Search for the cell housing the specified text and yield its [x, y] center coordinate. 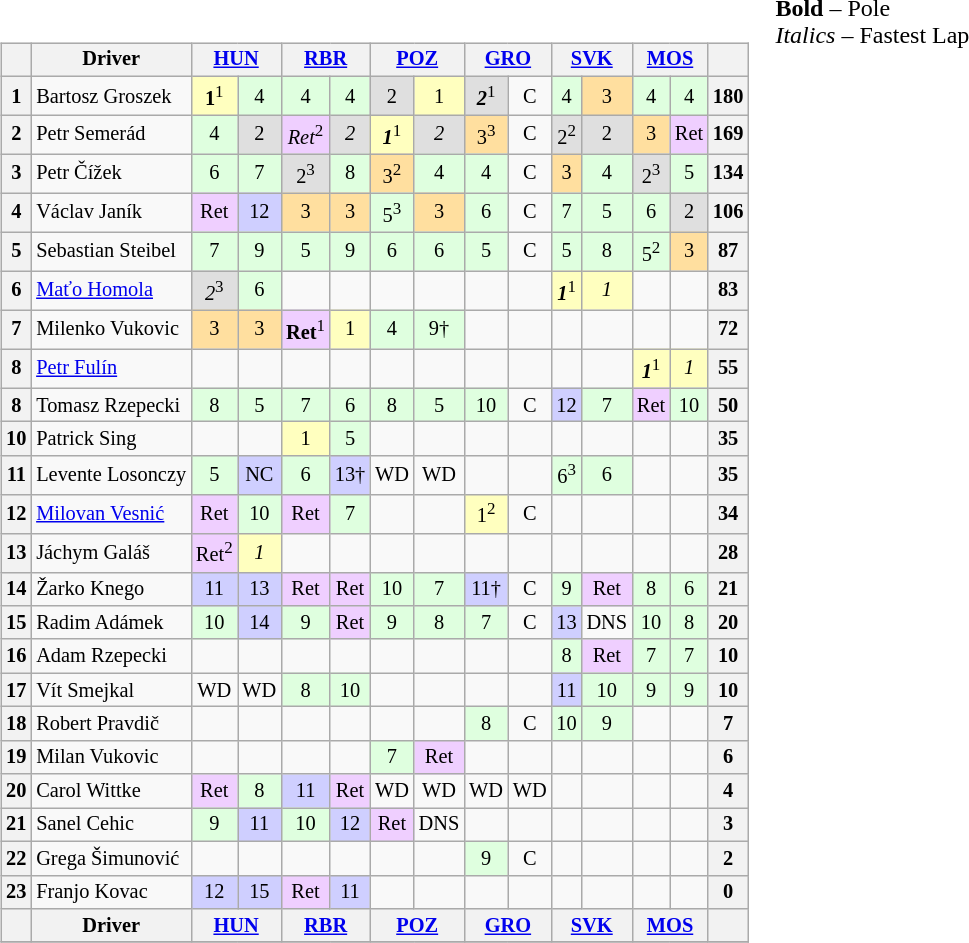
34 [728, 514]
83 [728, 290]
180 [728, 96]
17 [16, 690]
0 [728, 892]
Bartosz Groszek [111, 96]
Levente Losonczy [111, 474]
Milovan Vesnić [111, 514]
Robert Pravdič [111, 724]
63 [567, 474]
19 [16, 757]
33 [486, 134]
72 [728, 330]
Sanel Cehic [111, 825]
Carol Wittke [111, 791]
50 [728, 405]
87 [728, 252]
Milan Vukovic [111, 757]
Sebastian Steibel [111, 252]
Milenko Vukovic [111, 330]
Ret1 [306, 330]
Petr Semerád [111, 134]
Václav Janík [111, 212]
Radim Adámek [111, 623]
Vít Smejkal [111, 690]
Petr Fulín [111, 368]
16 [16, 656]
Petr Čížek [111, 174]
NC [260, 474]
53 [392, 212]
Žarko Knego [111, 589]
55 [728, 368]
Adam Rzepecki [111, 656]
18 [16, 724]
Jáchym Galáš [111, 552]
32 [392, 174]
9† [439, 330]
106 [728, 212]
28 [728, 552]
134 [728, 174]
Tomasz Rzepecki [111, 405]
52 [651, 252]
Maťo Homola [111, 290]
Grega Šimunović [111, 858]
11† [486, 589]
169 [728, 134]
Patrick Sing [111, 439]
13† [350, 474]
Franjo Kovac [111, 892]
